Return (X, Y) of the center of cell containing provided text 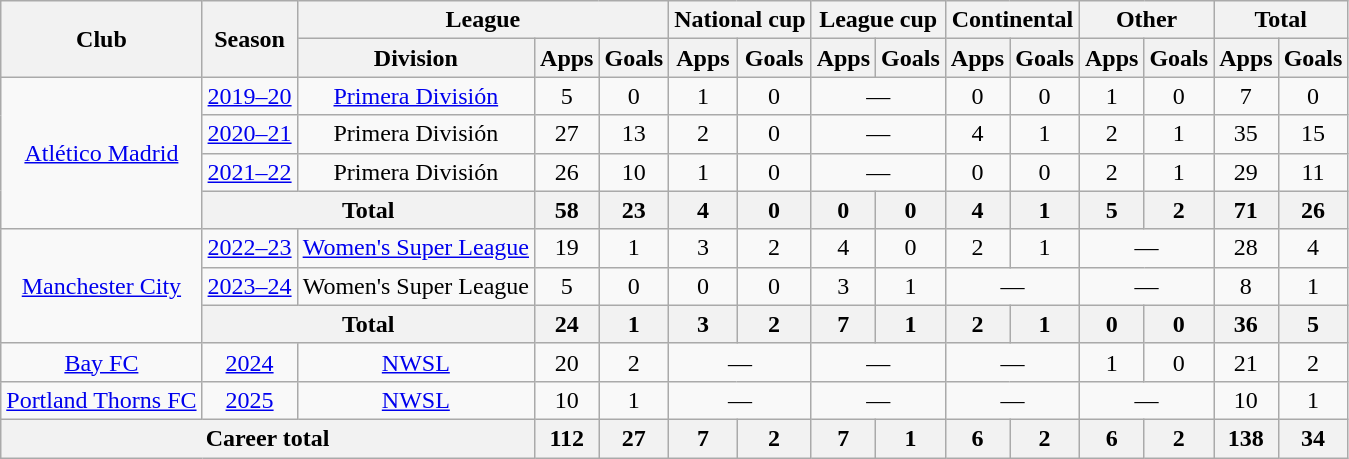
28 (1246, 248)
Atlético Madrid (102, 153)
National cup (740, 20)
Other (1146, 20)
League (483, 20)
112 (567, 438)
11 (1313, 172)
13 (634, 134)
35 (1246, 134)
Manchester City (102, 286)
8 (1246, 286)
2024 (250, 362)
34 (1313, 438)
Bay FC (102, 362)
2025 (250, 400)
Career total (268, 438)
League cup (878, 20)
19 (567, 248)
2022–23 (250, 248)
15 (1313, 134)
Continental (1012, 20)
24 (567, 324)
Portland Thorns FC (102, 400)
29 (1246, 172)
21 (1246, 362)
Season (250, 39)
58 (567, 210)
20 (567, 362)
138 (1246, 438)
Club (102, 39)
23 (634, 210)
36 (1246, 324)
2023–24 (250, 286)
2019–20 (250, 96)
71 (1246, 210)
2020–21 (250, 134)
Division (416, 58)
2021–22 (250, 172)
